Search for the cell housing the specified text and yield its [x, y] center coordinate. 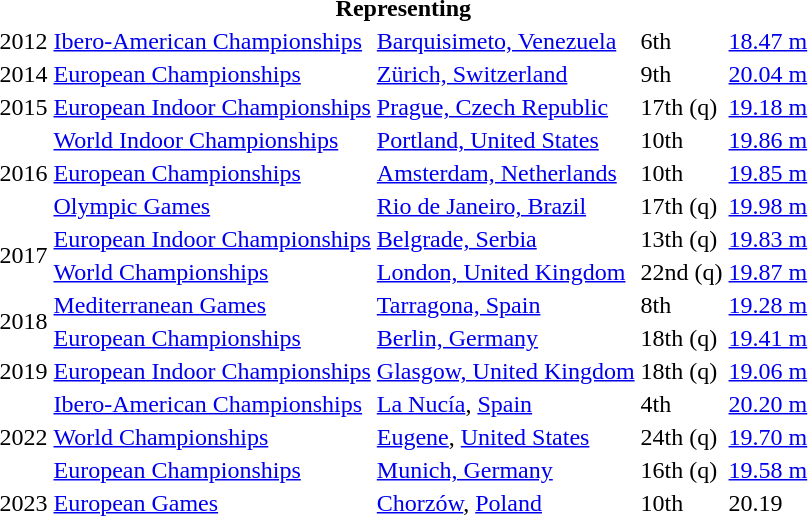
Mediterranean Games [212, 305]
Munich, Germany [506, 470]
La Nucía, Spain [506, 404]
Rio de Janeiro, Brazil [506, 206]
Olympic Games [212, 206]
Barquisimeto, Venezuela [506, 41]
Portland, United States [506, 140]
Prague, Czech Republic [506, 107]
Tarragona, Spain [506, 305]
Amsterdam, Netherlands [506, 173]
Glasgow, United Kingdom [506, 371]
4th [682, 404]
8th [682, 305]
13th (q) [682, 239]
Zürich, Switzerland [506, 74]
London, United Kingdom [506, 272]
22nd (q) [682, 272]
6th [682, 41]
Belgrade, Serbia [506, 239]
World Indoor Championships [212, 140]
16th (q) [682, 470]
9th [682, 74]
Berlin, Germany [506, 338]
Eugene, United States [506, 437]
24th (q) [682, 437]
